Provide the [x, y] coordinate of the cell's center where the given text is located.  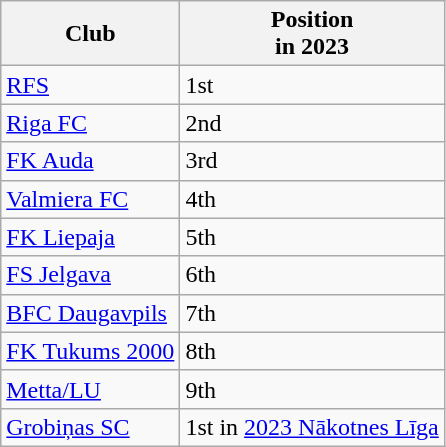
Riga FC [90, 123]
Club [90, 34]
Metta/LU [90, 389]
1st [312, 85]
Valmiera FC [90, 199]
1st in 2023 Nākotnes Līga [312, 427]
6th [312, 275]
FK Liepaja [90, 237]
4th [312, 199]
Positionin 2023 [312, 34]
FS Jelgava [90, 275]
FK Auda [90, 161]
3rd [312, 161]
Grobiņas SC [90, 427]
2nd [312, 123]
7th [312, 313]
RFS [90, 85]
9th [312, 389]
8th [312, 351]
5th [312, 237]
FK Tukums 2000 [90, 351]
BFC Daugavpils [90, 313]
